Extract the (x, y) coordinate from the center of the cell holding the provided text.  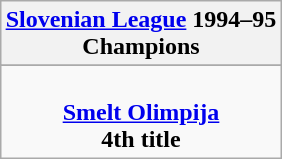
Slovenian League 1994–95Champions (141, 34)
Smelt Olimpija4th title (141, 112)
